Return (x, y) of the center of cell containing provided text 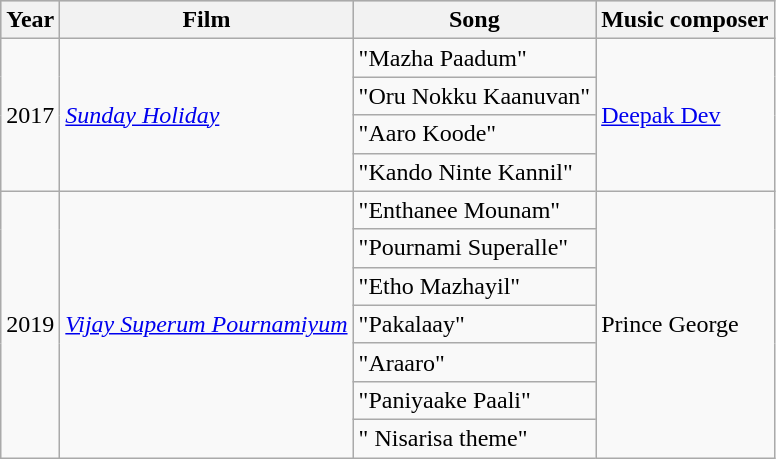
Film (206, 20)
"Pournami Superalle" (474, 248)
Deepak Dev (685, 115)
Sunday Holiday (206, 115)
2019 (30, 324)
"Paniyaake Paali" (474, 400)
"Kando Ninte Kannil" (474, 172)
" Nisarisa theme" (474, 438)
"Araaro" (474, 362)
Music composer (685, 20)
"Etho Mazhayil" (474, 286)
"Oru Nokku Kaanuvan" (474, 96)
"Aaro Koode" (474, 134)
Prince George (685, 324)
"Enthanee Mounam" (474, 210)
"Pakalaay" (474, 324)
Song (474, 20)
Vijay Superum Pournamiyum (206, 324)
2017 (30, 115)
"Mazha Paadum" (474, 58)
Year (30, 20)
